Determine the (X, Y) coordinate at the center of the cell enclosing the given text.  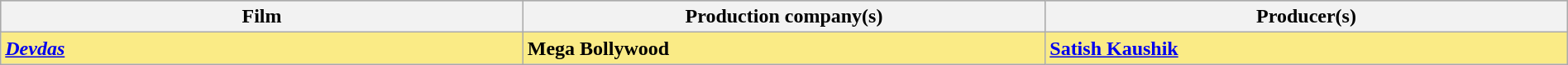
Producer(s) (1307, 17)
Satish Kaushik (1307, 48)
Film (262, 17)
Mega Bollywood (784, 48)
Devdas (262, 48)
Production company(s) (784, 17)
